Find where the given text appears and provide that cell's center as [x, y] coordinate. 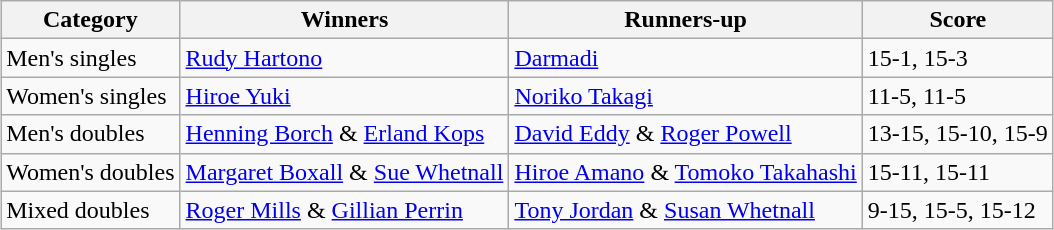
9-15, 15-5, 15-12 [958, 210]
15-1, 15-3 [958, 58]
David Eddy & Roger Powell [686, 134]
Score [958, 20]
Women's singles [90, 96]
Men's doubles [90, 134]
11-5, 11-5 [958, 96]
Rudy Hartono [344, 58]
Runners-up [686, 20]
13-15, 15-10, 15-9 [958, 134]
Hiroe Yuki [344, 96]
Mixed doubles [90, 210]
Henning Borch & Erland Kops [344, 134]
Roger Mills & Gillian Perrin [344, 210]
Margaret Boxall & Sue Whetnall [344, 172]
Tony Jordan & Susan Whetnall [686, 210]
Category [90, 20]
Noriko Takagi [686, 96]
15-11, 15-11 [958, 172]
Women's doubles [90, 172]
Men's singles [90, 58]
Darmadi [686, 58]
Hiroe Amano & Tomoko Takahashi [686, 172]
Winners [344, 20]
